Determine the (X, Y) coordinate at the center of the cell enclosing the given text.  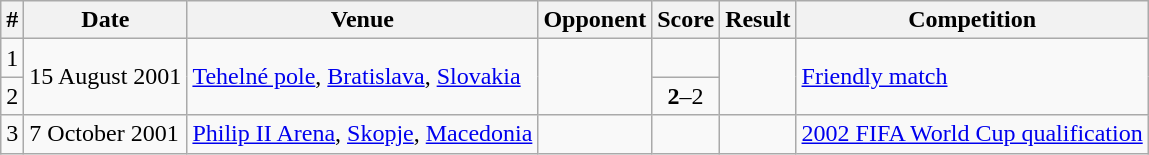
Tehelné pole, Bratislava, Slovakia (362, 77)
# (12, 20)
2 (12, 96)
2002 FIFA World Cup qualification (972, 134)
Score (686, 20)
Competition (972, 20)
Philip II Arena, Skopje, Macedonia (362, 134)
Date (106, 20)
7 October 2001 (106, 134)
2–2 (686, 96)
Result (758, 20)
3 (12, 134)
Friendly match (972, 77)
Opponent (595, 20)
1 (12, 58)
15 August 2001 (106, 77)
Venue (362, 20)
